Capture the cell that displays the provided text and extract its [X, Y] central coordinate. 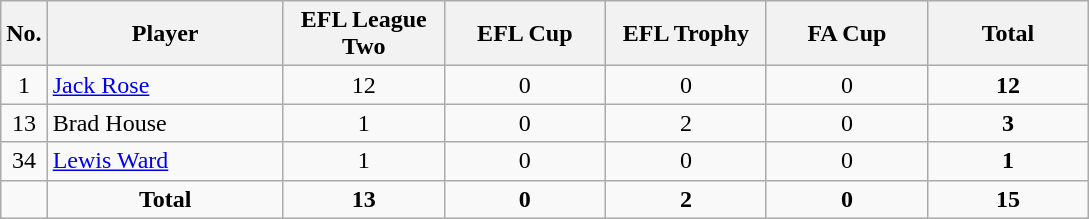
3 [1008, 123]
Lewis Ward [165, 161]
34 [24, 161]
Player [165, 34]
15 [1008, 199]
EFL Trophy [686, 34]
FA Cup [846, 34]
Jack Rose [165, 85]
Brad House [165, 123]
EFL League Two [364, 34]
No. [24, 34]
EFL Cup [524, 34]
